From the cell containing the given text, extract its center point as (x, y) coordinate. 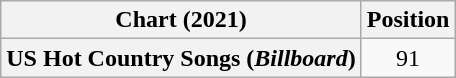
US Hot Country Songs (Billboard) (181, 58)
Position (408, 20)
91 (408, 58)
Chart (2021) (181, 20)
